Capture the cell that displays the provided text and extract its [X, Y] central coordinate. 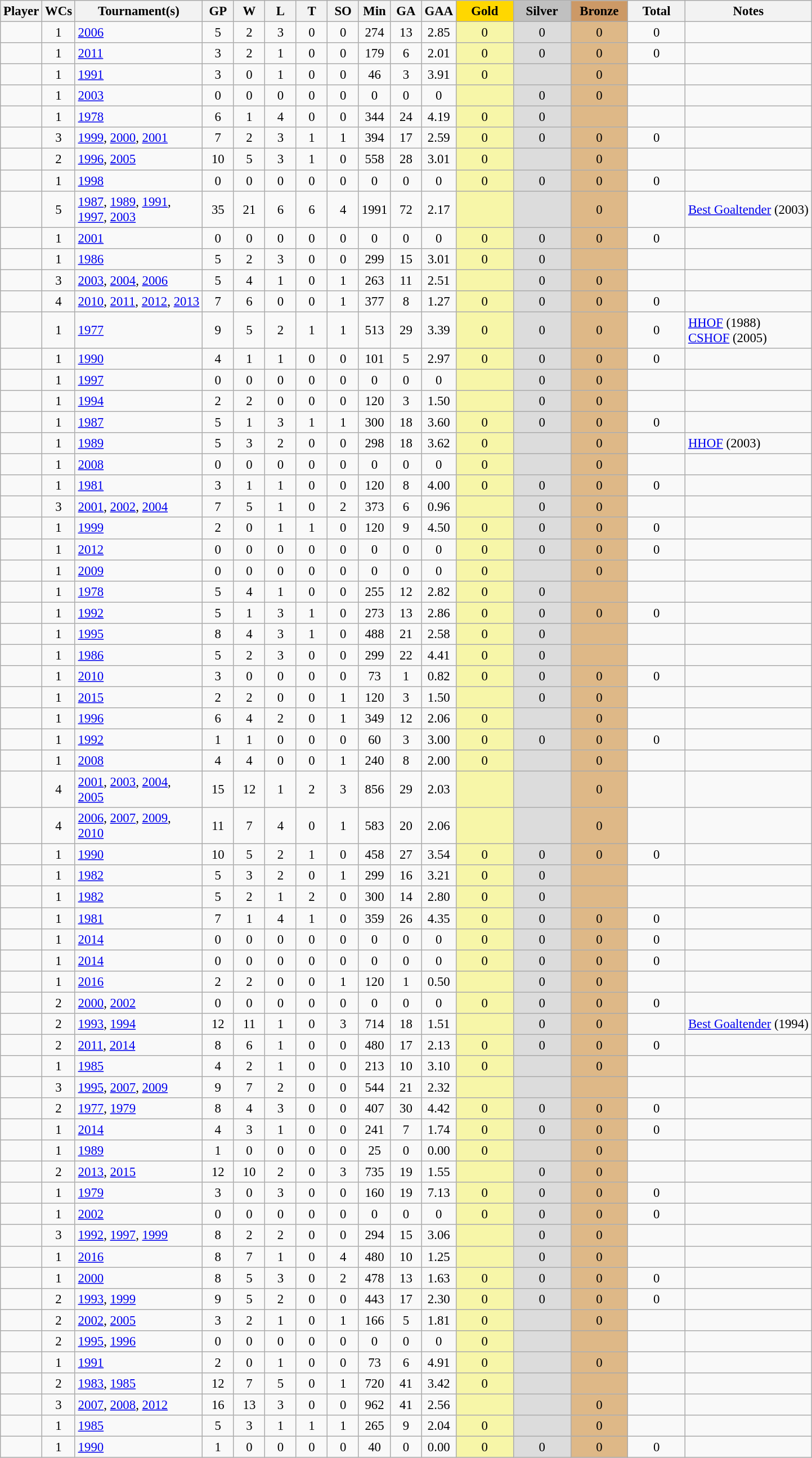
2.59 [439, 138]
720 [374, 1384]
2.13 [439, 1045]
GA [406, 11]
2.80 [439, 897]
14 [406, 897]
1983, 1985 [138, 1384]
1.27 [439, 302]
1995 [138, 634]
Bronze [599, 11]
1.63 [439, 1278]
Player [21, 11]
26 [406, 918]
2.51 [439, 280]
2012 [138, 549]
72 [406, 209]
714 [374, 1024]
735 [374, 1172]
1999, 2000, 2001 [138, 138]
28 [406, 159]
60 [374, 740]
2.03 [439, 790]
4.41 [439, 655]
1.55 [439, 1172]
GAA [439, 11]
478 [374, 1278]
0.82 [439, 676]
298 [374, 443]
GP [218, 11]
1979 [138, 1193]
263 [374, 280]
3.10 [439, 1066]
4.91 [439, 1362]
1999 [138, 528]
241 [374, 1130]
1996 [138, 719]
Total [657, 11]
1993, 1999 [138, 1299]
2.17 [439, 209]
443 [374, 1299]
27 [406, 855]
558 [374, 159]
213 [374, 1066]
Notes [748, 11]
1992, 1997, 1999 [138, 1236]
2015 [138, 697]
1995, 1996 [138, 1342]
WCs [59, 11]
7.13 [439, 1193]
3.54 [439, 855]
2010, 2011, 2012, 2013 [138, 302]
4.19 [439, 117]
3.62 [439, 443]
Best Goaltender (2003) [748, 209]
373 [374, 507]
1997 [138, 380]
30 [406, 1109]
2001 [138, 238]
377 [374, 302]
2000 [138, 1278]
407 [374, 1109]
22 [406, 655]
2000, 2002 [138, 1003]
2.58 [439, 634]
4.00 [439, 486]
2010 [138, 676]
4.35 [439, 918]
0.50 [439, 981]
46 [374, 75]
2011 [138, 53]
513 [374, 330]
2.00 [439, 761]
L [281, 11]
544 [374, 1087]
2.82 [439, 591]
160 [374, 1193]
2003, 2004, 2006 [138, 280]
20 [406, 826]
2.56 [439, 1405]
2.01 [439, 53]
240 [374, 761]
166 [374, 1320]
3.21 [439, 876]
2.86 [439, 613]
4.42 [439, 1109]
294 [374, 1236]
1994 [138, 401]
962 [374, 1405]
3.60 [439, 423]
W [249, 11]
3.06 [439, 1236]
T [312, 11]
1977 [138, 330]
2.04 [439, 1426]
1977, 1979 [138, 1109]
101 [374, 359]
344 [374, 117]
1.81 [439, 1320]
2013, 2015 [138, 1172]
1995, 2007, 2009 [138, 1087]
3.42 [439, 1384]
Silver [542, 11]
35 [218, 209]
1987, 1989, 1991,1997, 2003 [138, 209]
HHOF (1988)CSHOF (2005) [748, 330]
SO [343, 11]
3.00 [439, 740]
0.96 [439, 507]
2.30 [439, 1299]
265 [374, 1426]
1993, 1994 [138, 1024]
2.32 [439, 1087]
2009 [138, 571]
273 [374, 613]
3.91 [439, 75]
HHOF (2003) [748, 443]
24 [406, 117]
2006, 2007, 2009,2010 [138, 826]
4.50 [439, 528]
359 [374, 918]
583 [374, 826]
40 [374, 1447]
1998 [138, 181]
2002 [138, 1214]
Tournament(s) [138, 11]
394 [374, 138]
488 [374, 634]
856 [374, 790]
2001, 2002, 2004 [138, 507]
1996, 2005 [138, 159]
2006 [138, 33]
25 [374, 1151]
2002, 2005 [138, 1320]
1.51 [439, 1024]
2011, 2014 [138, 1045]
1.74 [439, 1130]
255 [374, 591]
2003 [138, 96]
179 [374, 53]
Min [374, 11]
1.25 [439, 1257]
2.85 [439, 33]
2007, 2008, 2012 [138, 1405]
Gold [484, 11]
3.39 [439, 330]
349 [374, 719]
274 [374, 33]
2.97 [439, 359]
458 [374, 855]
2001, 2003, 2004,2005 [138, 790]
1987 [138, 423]
Best Goaltender (1994) [748, 1024]
